Capture the cell that displays the provided text and extract its [x, y] central coordinate. 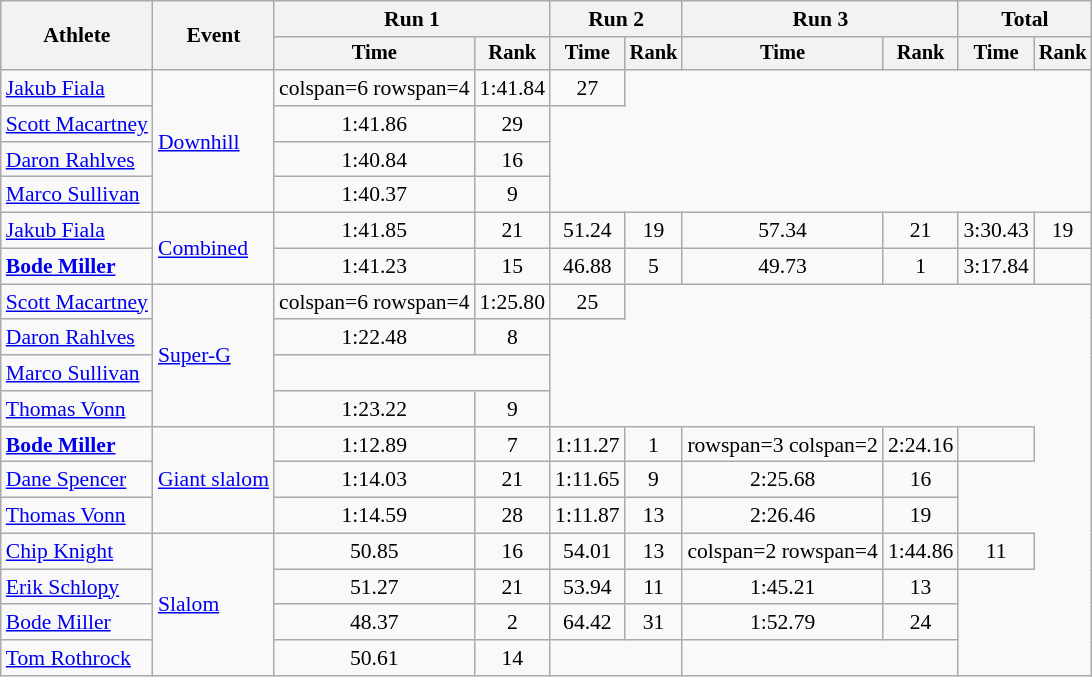
46.88 [588, 267]
1:12.89 [374, 445]
3:30.43 [996, 231]
53.94 [588, 587]
Downhill [214, 141]
24 [920, 623]
Tom Rothrock [77, 658]
1:14.59 [374, 516]
7 [512, 445]
2:25.68 [782, 480]
1:25.80 [512, 302]
Run 3 [820, 19]
1:41.84 [512, 88]
1:11.65 [588, 480]
Athlete [77, 36]
Event [214, 36]
rowspan=3 colspan=2 [782, 445]
1:23.22 [374, 409]
8 [512, 338]
1:40.84 [374, 160]
2:26.46 [782, 516]
1:52.79 [782, 623]
15 [512, 267]
1:14.03 [374, 480]
Combined [214, 248]
Run 2 [616, 19]
64.42 [588, 623]
27 [588, 88]
1:44.86 [920, 552]
1:41.23 [374, 267]
29 [512, 124]
Giant slalom [214, 480]
Super-G [214, 355]
1:11.87 [588, 516]
51.27 [374, 587]
14 [512, 658]
31 [654, 623]
54.01 [588, 552]
Slalom [214, 605]
1:11.27 [588, 445]
1:22.48 [374, 338]
1:41.85 [374, 231]
Run 1 [412, 19]
3:17.84 [996, 267]
51.24 [588, 231]
Erik Schlopy [77, 587]
1:41.86 [374, 124]
28 [512, 516]
2:24.16 [920, 445]
2 [512, 623]
57.34 [782, 231]
25 [588, 302]
1:40.37 [374, 195]
50.85 [374, 552]
5 [654, 267]
Chip Knight [77, 552]
colspan=2 rowspan=4 [782, 552]
49.73 [782, 267]
Dane Spencer [77, 480]
1:45.21 [782, 587]
Total [1024, 19]
48.37 [374, 623]
50.61 [374, 658]
